Search for the cell housing the specified text and yield its (x, y) center coordinate. 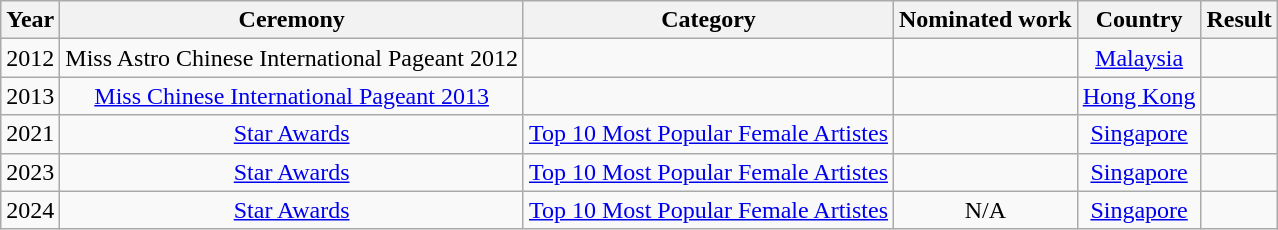
Miss Astro Chinese International Pageant 2012 (292, 58)
Hong Kong (1139, 96)
2013 (30, 96)
Miss Chinese International Pageant 2013 (292, 96)
Country (1139, 20)
Year (30, 20)
Ceremony (292, 20)
N/A (986, 210)
2012 (30, 58)
2021 (30, 134)
Malaysia (1139, 58)
Nominated work (986, 20)
Category (708, 20)
2024 (30, 210)
Result (1239, 20)
2023 (30, 172)
